Return (X, Y) of the center of cell containing provided text 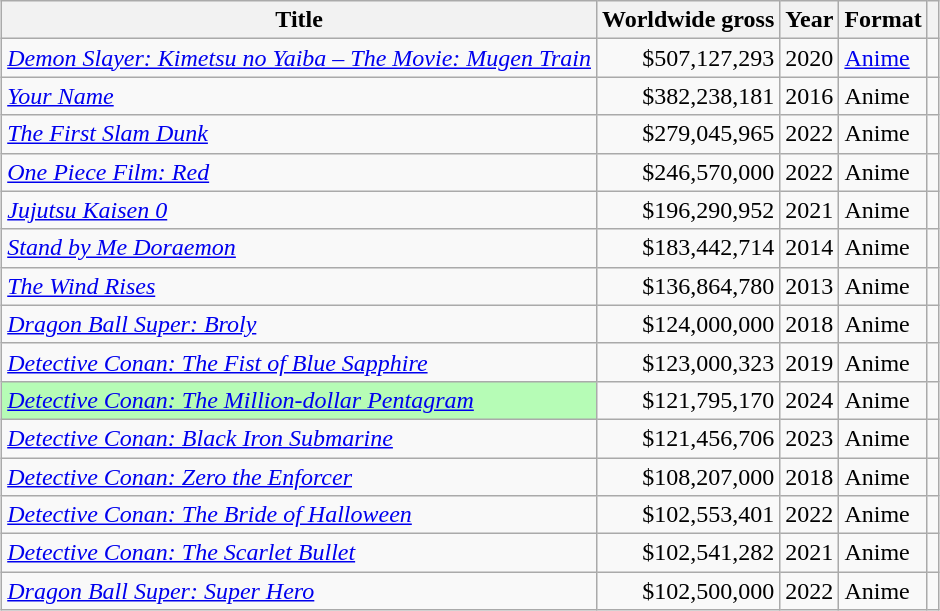
$123,000,323 (688, 362)
Detective Conan: The Scarlet Bullet (300, 553)
$121,456,706 (688, 438)
2020 (810, 58)
$246,570,000 (688, 172)
Detective Conan: The Bride of Halloween (300, 515)
The Wind Rises (300, 286)
$196,290,952 (688, 210)
Detective Conan: The Million-dollar Pentagram (300, 400)
$108,207,000 (688, 477)
$121,795,170 (688, 400)
2014 (810, 248)
Detective Conan: Zero the Enforcer (300, 477)
Worldwide gross (688, 20)
Stand by Me Doraemon (300, 248)
2023 (810, 438)
Dragon Ball Super: Super Hero (300, 591)
2024 (810, 400)
2013 (810, 286)
Dragon Ball Super: Broly (300, 324)
Year (810, 20)
2016 (810, 96)
$102,500,000 (688, 591)
$279,045,965 (688, 134)
Demon Slayer: Kimetsu no Yaiba – The Movie: Mugen Train (300, 58)
Format (883, 20)
Your Name (300, 96)
Detective Conan: The Fist of Blue Sapphire (300, 362)
$507,127,293 (688, 58)
$382,238,181 (688, 96)
$136,864,780 (688, 286)
One Piece Film: Red (300, 172)
2019 (810, 362)
$102,541,282 (688, 553)
The First Slam Dunk (300, 134)
Title (300, 20)
$102,553,401 (688, 515)
$183,442,714 (688, 248)
Detective Conan: Black Iron Submarine (300, 438)
Jujutsu Kaisen 0 (300, 210)
$124,000,000 (688, 324)
